For the text-containing cell, return its midpoint in [X, Y] coordinate format. 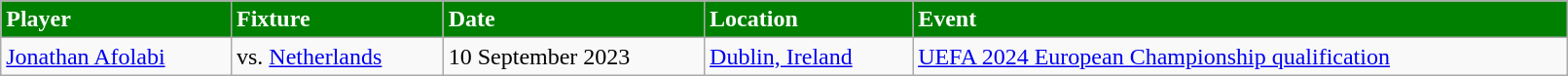
Location [809, 19]
Event [1240, 19]
Player [117, 19]
Fixture [337, 19]
UEFA 2024 European Championship qualification [1240, 57]
Jonathan Afolabi [117, 57]
Dublin, Ireland [809, 57]
Date [573, 19]
vs. Netherlands [337, 57]
10 September 2023 [573, 57]
